Return the (X, Y) coordinate for the center point of the cell that contains the specified text.  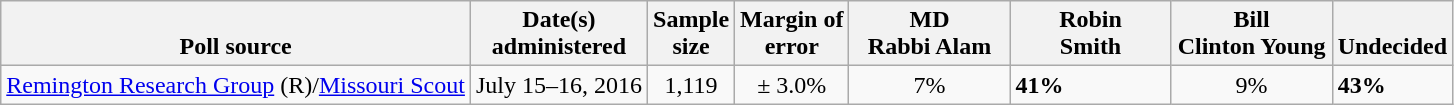
9% (1252, 85)
Remington Research Group (R)/Missouri Scout (236, 85)
BillClinton Young (1252, 34)
± 3.0% (792, 85)
Samplesize (692, 34)
Date(s)administered (558, 34)
7% (930, 85)
July 15–16, 2016 (558, 85)
41% (1090, 85)
Poll source (236, 34)
RobinSmith (1090, 34)
43% (1392, 85)
1,119 (692, 85)
Undecided (1392, 34)
Margin oferror (792, 34)
MDRabbi Alam (930, 34)
